Output the [x, y] coordinate of the center of the cell containing the given text.  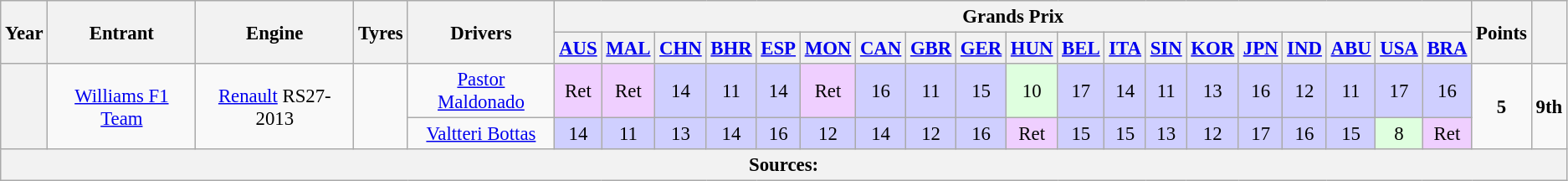
MON [828, 49]
Drivers [481, 32]
Points [1501, 32]
9th [1549, 106]
8 [1399, 134]
BEL [1081, 49]
5 [1501, 106]
Valtteri Bottas [481, 134]
KOR [1213, 49]
IND [1304, 49]
MAL [628, 49]
Williams F1 Team [122, 106]
ITA [1125, 49]
HUN [1033, 49]
GBR [931, 49]
Renault RS27-2013 [274, 106]
Pastor Maldonado [481, 90]
Engine [274, 32]
ESP [778, 49]
BRA [1448, 49]
BHR [731, 49]
10 [1033, 90]
ABU [1350, 49]
Tyres [381, 32]
JPN [1260, 49]
SIN [1166, 49]
Entrant [122, 32]
Sources: [784, 165]
AUS [578, 49]
CAN [881, 49]
USA [1399, 49]
GER [981, 49]
CHN [681, 49]
Year [24, 32]
Grands Prix [1013, 17]
